Return the (X, Y) coordinate for the center point of the cell that contains the specified text.  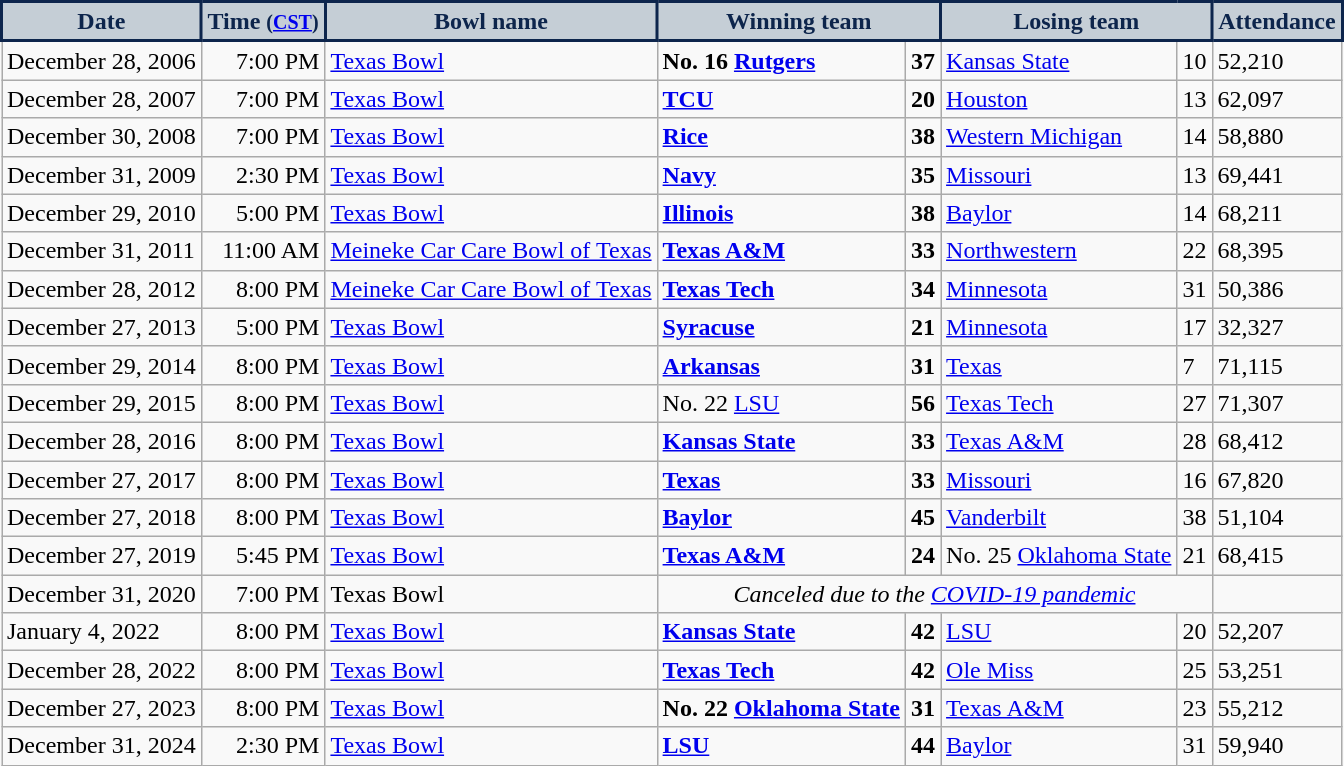
22 (1194, 251)
Canceled due to the COVID-19 pandemic (934, 594)
Winning team (798, 22)
Navy (781, 175)
52,210 (1277, 60)
27 (1194, 403)
December 28, 2007 (102, 99)
17 (1194, 327)
11:00 AM (263, 251)
No. 22 LSU (781, 403)
10 (1194, 60)
67,820 (1277, 479)
December 27, 2019 (102, 556)
December 27, 2018 (102, 518)
January 4, 2022 (102, 632)
68,395 (1277, 251)
37 (922, 60)
28 (1194, 441)
24 (922, 556)
71,307 (1277, 403)
69,441 (1277, 175)
Ole Miss (1059, 670)
December 28, 2022 (102, 670)
68,415 (1277, 556)
44 (922, 746)
62,097 (1277, 99)
Time (CST) (263, 22)
55,212 (1277, 708)
Rice (781, 137)
45 (922, 518)
16 (1194, 479)
23 (1194, 708)
December 28, 2006 (102, 60)
December 28, 2012 (102, 289)
December 31, 2020 (102, 594)
50,386 (1277, 289)
December 29, 2014 (102, 365)
December 31, 2009 (102, 175)
TCU (781, 99)
Western Michigan (1059, 137)
No. 22 Oklahoma State (781, 708)
December 28, 2016 (102, 441)
68,211 (1277, 213)
56 (922, 403)
34 (922, 289)
December 27, 2023 (102, 708)
68,412 (1277, 441)
7 (1194, 365)
59,940 (1277, 746)
53,251 (1277, 670)
25 (1194, 670)
Illinois (781, 213)
December 29, 2015 (102, 403)
December 31, 2024 (102, 746)
5:45 PM (263, 556)
Bowl name (491, 22)
December 27, 2013 (102, 327)
35 (922, 175)
Syracuse (781, 327)
Northwestern (1059, 251)
32,327 (1277, 327)
December 29, 2010 (102, 213)
Date (102, 22)
No. 25 Oklahoma State (1059, 556)
58,880 (1277, 137)
51,104 (1277, 518)
Vanderbilt (1059, 518)
Arkansas (781, 365)
Attendance (1277, 22)
Losing team (1076, 22)
52,207 (1277, 632)
Houston (1059, 99)
December 30, 2008 (102, 137)
December 31, 2011 (102, 251)
No. 16 Rutgers (781, 60)
71,115 (1277, 365)
December 27, 2017 (102, 479)
